Return the (x, y) coordinate for the center point of the cell that contains the specified text.  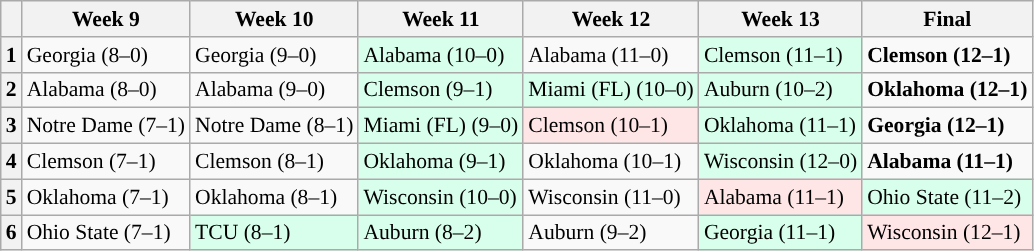
Clemson (11–1) (780, 55)
Oklahoma (7–1) (106, 197)
Notre Dame (7–1) (106, 126)
Week 10 (274, 19)
Alabama (9–0) (274, 90)
Clemson (9–1) (440, 90)
Clemson (10–1) (611, 126)
Notre Dame (8–1) (274, 126)
Alabama (10–0) (440, 55)
Auburn (10–2) (780, 90)
Oklahoma (9–1) (440, 162)
Georgia (12–1) (947, 126)
Ohio State (11–2) (947, 197)
Georgia (11–1) (780, 233)
4 (12, 162)
3 (12, 126)
Oklahoma (10–1) (611, 162)
Week 9 (106, 19)
Week 11 (440, 19)
Wisconsin (12–0) (780, 162)
2 (12, 90)
Oklahoma (12–1) (947, 90)
Georgia (9–0) (274, 55)
Alabama (11–0) (611, 55)
Wisconsin (10–0) (440, 197)
Auburn (9–2) (611, 233)
5 (12, 197)
Wisconsin (12–1) (947, 233)
Auburn (8–2) (440, 233)
1 (12, 55)
Oklahoma (8–1) (274, 197)
Georgia (8–0) (106, 55)
Ohio State (7–1) (106, 233)
Miami (FL) (10–0) (611, 90)
Wisconsin (11–0) (611, 197)
Alabama (8–0) (106, 90)
6 (12, 233)
Week 12 (611, 19)
Miami (FL) (9–0) (440, 126)
Clemson (8–1) (274, 162)
TCU (8–1) (274, 233)
Clemson (7–1) (106, 162)
Clemson (12–1) (947, 55)
Final (947, 19)
Week 13 (780, 19)
Oklahoma (11–1) (780, 126)
